Detect which cell encompasses the target text, then output its [x, y] center coordinate. 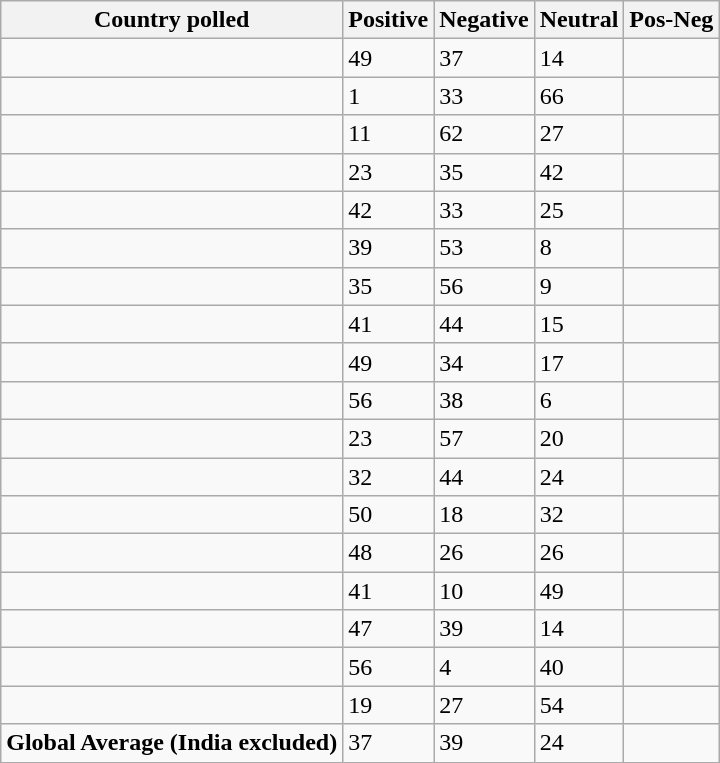
6 [579, 400]
15 [579, 324]
18 [484, 515]
48 [388, 553]
20 [579, 438]
62 [484, 134]
40 [579, 667]
Neutral [579, 20]
25 [579, 210]
Pos-Neg [672, 20]
10 [484, 591]
Country polled [172, 20]
17 [579, 362]
57 [484, 438]
38 [484, 400]
54 [579, 705]
Global Average (India excluded) [172, 743]
Positive [388, 20]
19 [388, 705]
50 [388, 515]
47 [388, 629]
11 [388, 134]
34 [484, 362]
53 [484, 248]
8 [579, 248]
66 [579, 96]
Negative [484, 20]
1 [388, 96]
4 [484, 667]
9 [579, 286]
